Capture the cell that displays the provided text and extract its (X, Y) central coordinate. 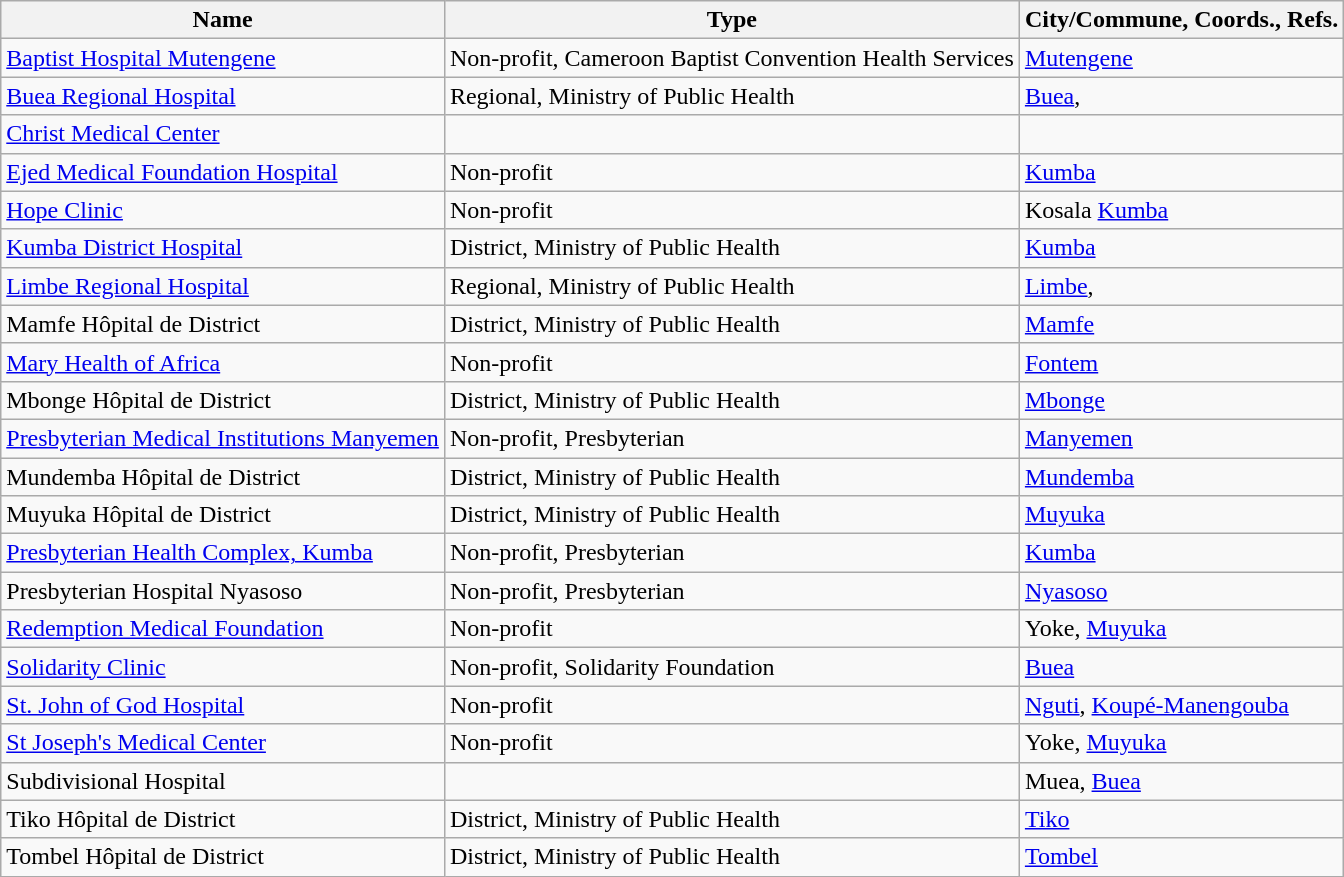
Mundemba Hôpital de District (223, 477)
St. John of God Hospital (223, 705)
Christ Medical Center (223, 134)
Nguti, Koupé-Manengouba (1181, 705)
Muea, Buea (1181, 781)
Kosala Kumba (1181, 210)
Mary Health of Africa (223, 362)
Non-profit, Solidarity Foundation (732, 667)
Non-profit, Cameroon Baptist Convention Health Services (732, 58)
Tiko (1181, 819)
Mbonge (1181, 400)
Muyuka Hôpital de District (223, 515)
Mundemba (1181, 477)
St Joseph's Medical Center (223, 743)
Mamfe (1181, 324)
Buea Regional Hospital (223, 96)
Limbe Regional Hospital (223, 286)
Nyasoso (1181, 591)
Limbe, (1181, 286)
Tombel (1181, 857)
Buea, (1181, 96)
Type (732, 20)
Baptist Hospital Mutengene (223, 58)
Hope Clinic (223, 210)
Manyemen (1181, 438)
Presbyterian Health Complex, Kumba (223, 553)
Mamfe Hôpital de District (223, 324)
Subdivisional Hospital (223, 781)
Name (223, 20)
Muyuka (1181, 515)
Mbonge Hôpital de District (223, 400)
Solidarity Clinic (223, 667)
Presbyterian Medical Institutions Manyemen (223, 438)
Tombel Hôpital de District (223, 857)
Buea (1181, 667)
Kumba District Hospital (223, 248)
City/Commune, Coords., Refs. (1181, 20)
Ejed Medical Foundation Hospital (223, 172)
Redemption Medical Foundation (223, 629)
Presbyterian Hospital Nyasoso (223, 591)
Fontem (1181, 362)
Mutengene (1181, 58)
Tiko Hôpital de District (223, 819)
